Provide the (X, Y) coordinate of the cell's center where the given text is located.  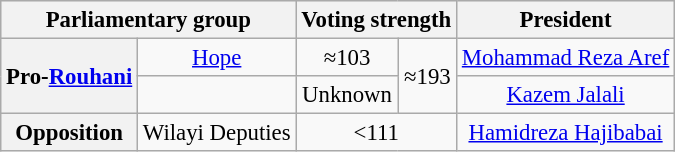
≈103 (347, 58)
Opposition (70, 133)
Kazem Jalali (566, 95)
Mohammad Reza Aref (566, 58)
Hamidreza Hajibabai (566, 133)
Hope (217, 58)
<111 (376, 133)
Pro-Rouhani (70, 76)
Parliamentary group (148, 20)
≈193 (427, 76)
Wilayi Deputies (217, 133)
Voting strength (376, 20)
Unknown (347, 95)
President (566, 20)
